Extract the [x, y] coordinate from the center of the cell holding the provided text.  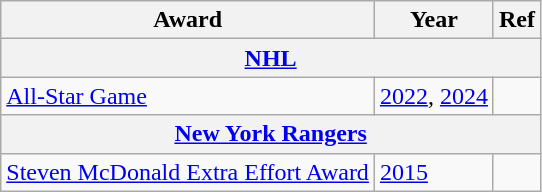
Year [434, 20]
Award [188, 20]
Steven McDonald Extra Effort Award [188, 172]
Ref [516, 20]
All-Star Game [188, 96]
NHL [271, 58]
2015 [434, 172]
New York Rangers [271, 134]
2022, 2024 [434, 96]
